Search for the cell housing the specified text and yield its [X, Y] center coordinate. 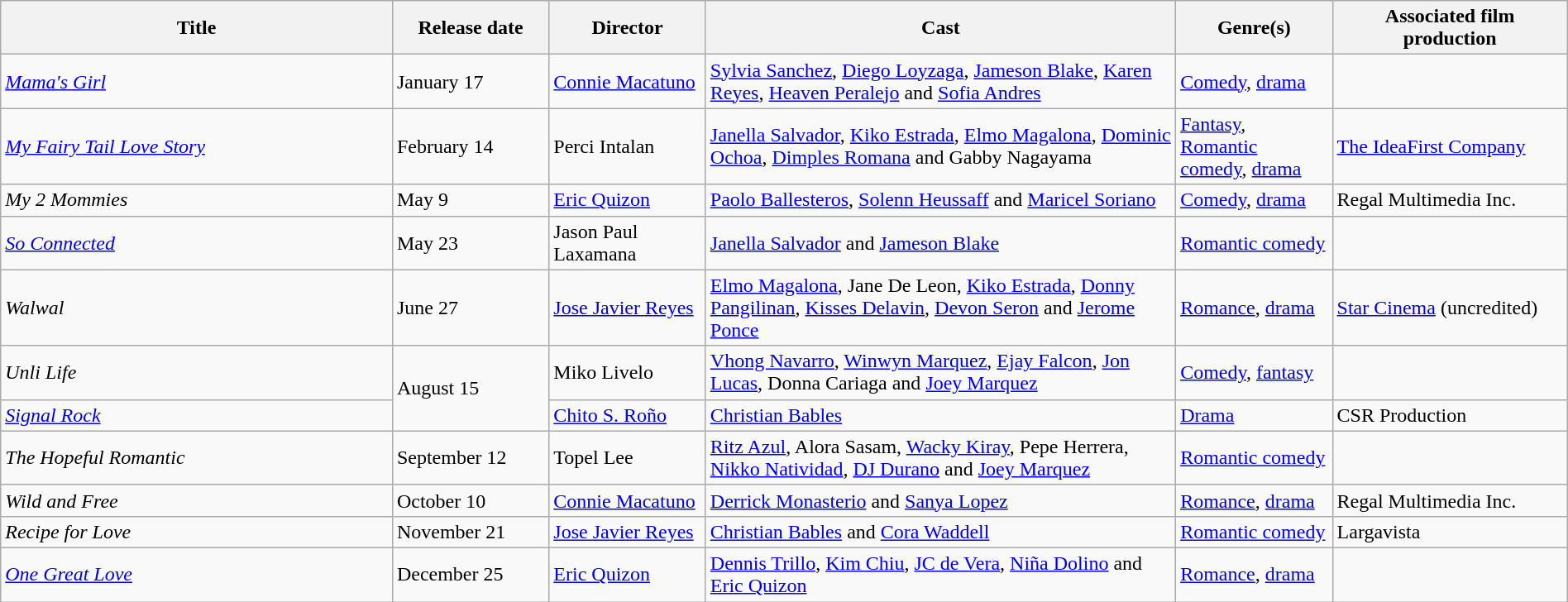
CSR Production [1450, 415]
June 27 [470, 308]
Jason Paul Laxamana [627, 243]
Star Cinema (uncredited) [1450, 308]
Topel Lee [627, 458]
Christian Bables and Cora Waddell [940, 532]
November 21 [470, 532]
Chito S. Roño [627, 415]
January 17 [470, 81]
May 9 [470, 200]
So Connected [197, 243]
The IdeaFirst Company [1450, 146]
December 25 [470, 574]
Dennis Trillo, Kim Chiu, JC de Vera, Niña Dolino and Eric Quizon [940, 574]
Mama's Girl [197, 81]
Drama [1254, 415]
One Great Love [197, 574]
Comedy, fantasy [1254, 372]
Largavista [1450, 532]
My Fairy Tail Love Story [197, 146]
Fantasy, Romantic comedy, drama [1254, 146]
Recipe for Love [197, 532]
Paolo Ballesteros, Solenn Heussaff and Maricel Soriano [940, 200]
February 14 [470, 146]
September 12 [470, 458]
Wild and Free [197, 500]
Associated film production [1450, 28]
My 2 Mommies [197, 200]
Release date [470, 28]
Perci Intalan [627, 146]
Derrick Monasterio and Sanya Lopez [940, 500]
Unli Life [197, 372]
Sylvia Sanchez, Diego Loyzaga, Jameson Blake, Karen Reyes, Heaven Peralejo and Sofia Andres [940, 81]
Director [627, 28]
Walwal [197, 308]
Miko Livelo [627, 372]
Elmo Magalona, Jane De Leon, Kiko Estrada, Donny Pangilinan, Kisses Delavin, Devon Seron and Jerome Ponce [940, 308]
Vhong Navarro, Winwyn Marquez, Ejay Falcon, Jon Lucas, Donna Cariaga and Joey Marquez [940, 372]
Ritz Azul, Alora Sasam, Wacky Kiray, Pepe Herrera, Nikko Natividad, DJ Durano and Joey Marquez [940, 458]
October 10 [470, 500]
Signal Rock [197, 415]
August 15 [470, 389]
Genre(s) [1254, 28]
Janella Salvador and Jameson Blake [940, 243]
Janella Salvador, Kiko Estrada, Elmo Magalona, Dominic Ochoa, Dimples Romana and Gabby Nagayama [940, 146]
The Hopeful Romantic [197, 458]
Title [197, 28]
May 23 [470, 243]
Christian Bables [940, 415]
Cast [940, 28]
